Capture the cell that displays the provided text and extract its (X, Y) central coordinate. 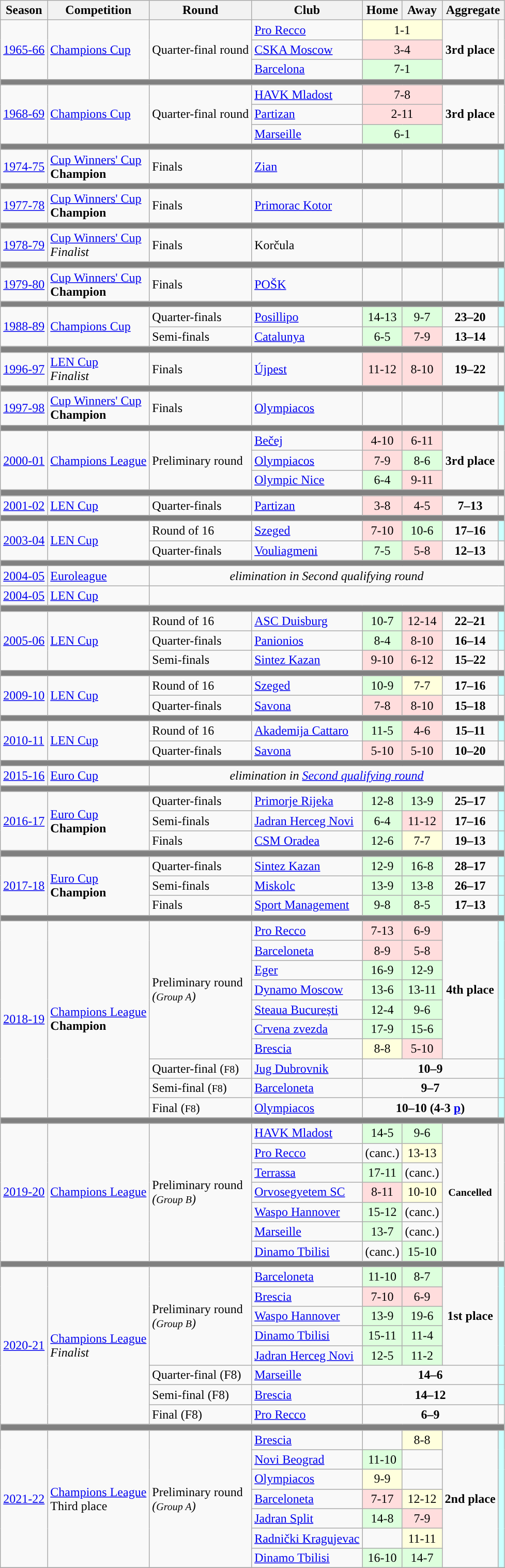
15–11 (470, 730)
2-11 (402, 114)
14–12 (430, 1395)
2015-16 (24, 776)
9-11 (422, 480)
6-11 (422, 440)
2017-18 (24, 886)
1979-80 (24, 284)
3-8 (382, 505)
17-11 (382, 1173)
15–22 (470, 660)
12-12 (422, 1499)
25–17 (470, 801)
Primorac Kotor (307, 206)
13–14 (470, 337)
Cup Winners' Cup Finalist (98, 245)
2nd place (470, 1499)
Catalunya (307, 337)
LEN Cup Finalist (98, 369)
Competition (98, 10)
6–9 (430, 1414)
13-7 (382, 1231)
Champions League Third place (98, 1499)
8-6 (422, 460)
2016-17 (24, 821)
9-7 (422, 317)
12-5 (382, 1356)
1968-69 (24, 114)
Champions League Finalist (98, 1345)
Round (201, 10)
Posillipo (307, 317)
Away (422, 10)
4th place (470, 989)
1977-78 (24, 206)
9–7 (430, 1088)
9-9 (382, 1479)
Novi Beograd (307, 1459)
7–13 (470, 505)
14-5 (382, 1133)
6-5 (382, 337)
7-5 (382, 551)
10–9 (430, 1069)
Miskolc (307, 886)
Euro Cup (98, 776)
2001-02 (24, 505)
9-8 (382, 905)
7-13 (382, 931)
13-8 (422, 886)
15-10 (422, 1251)
Club (307, 10)
14-13 (382, 317)
POŠK (307, 284)
2005-06 (24, 641)
10–10 (4-3 p) (430, 1108)
11-11 (422, 1538)
19–22 (470, 369)
Cancelled (470, 1192)
12–13 (470, 551)
Dynamo Moscow (307, 989)
7-17 (382, 1499)
8-11 (382, 1192)
2021-22 (24, 1499)
Primorje Rijeka (307, 801)
CSKA Moscow (307, 50)
6-12 (422, 660)
8-9 (382, 950)
2019-20 (24, 1192)
16-9 (382, 970)
Season (24, 10)
Bečej (307, 440)
8-7 (422, 1276)
1996-97 (24, 369)
15-11 (382, 1336)
14-8 (382, 1518)
Korčula (307, 245)
Akademija Cattaro (307, 730)
Home (382, 10)
3-4 (402, 50)
2010-11 (24, 740)
13-6 (382, 989)
Steaua București (307, 1010)
2018-19 (24, 1019)
Vouliagmeni (307, 551)
Jug Dubrovnik (307, 1069)
22–21 (470, 621)
26–17 (470, 886)
16–14 (470, 641)
Jadran Split (307, 1518)
7-1 (402, 69)
16-8 (422, 866)
19–13 (470, 841)
13-11 (422, 989)
1st place (470, 1316)
4-6 (422, 730)
Crvena zvezda (307, 1029)
17-9 (382, 1029)
11-5 (382, 730)
15-6 (422, 1029)
6-1 (402, 134)
1978-79 (24, 245)
Radnički Kragujevac (307, 1538)
8-4 (382, 641)
Eger (307, 970)
11-2 (422, 1356)
23–20 (470, 317)
1965-66 (24, 50)
4-5 (422, 505)
Olympic Nice (307, 480)
13-13 (422, 1153)
Újpest (307, 369)
Panionios (307, 641)
17–13 (470, 905)
1997-98 (24, 408)
Champions League Champion (98, 1019)
4-10 (382, 440)
12-4 (382, 1010)
Barcelona (307, 69)
Euroleague (98, 576)
11-4 (422, 1336)
12-14 (422, 621)
Preliminary round (201, 460)
2003-04 (24, 541)
Orvosegyetem SC (307, 1192)
14–6 (430, 1375)
12-6 (382, 841)
19-6 (422, 1316)
16-10 (382, 1558)
10-9 (382, 686)
9-10 (382, 660)
15–18 (470, 705)
CSM Oradea (307, 841)
2000-01 (24, 460)
10-10 (422, 1192)
14-7 (422, 1558)
2009-10 (24, 695)
10-7 (382, 621)
10-6 (422, 531)
15-12 (382, 1212)
Terrassa (307, 1173)
Zian (307, 166)
28–17 (470, 866)
Aggregate (473, 10)
12-8 (382, 801)
Sport Management (307, 905)
2020-21 (24, 1345)
1988-89 (24, 327)
10–20 (470, 750)
ASC Duisburg (307, 621)
8-5 (422, 905)
1974-75 (24, 166)
1-1 (402, 30)
